Identify which cell holds the provided text, then report its [x, y] central coordinate. 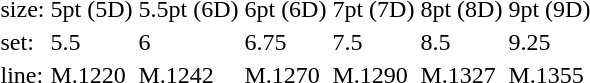
8.5 [462, 42]
7.5 [374, 42]
6 [188, 42]
6.75 [286, 42]
5.5 [92, 42]
